Scan for the cell matching the given text and deliver its (X, Y) coordinate at center. 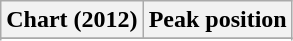
Chart (2012) (72, 20)
Peak position (218, 20)
